Return the (X, Y) coordinate for the center point of the cell that contains the specified text.  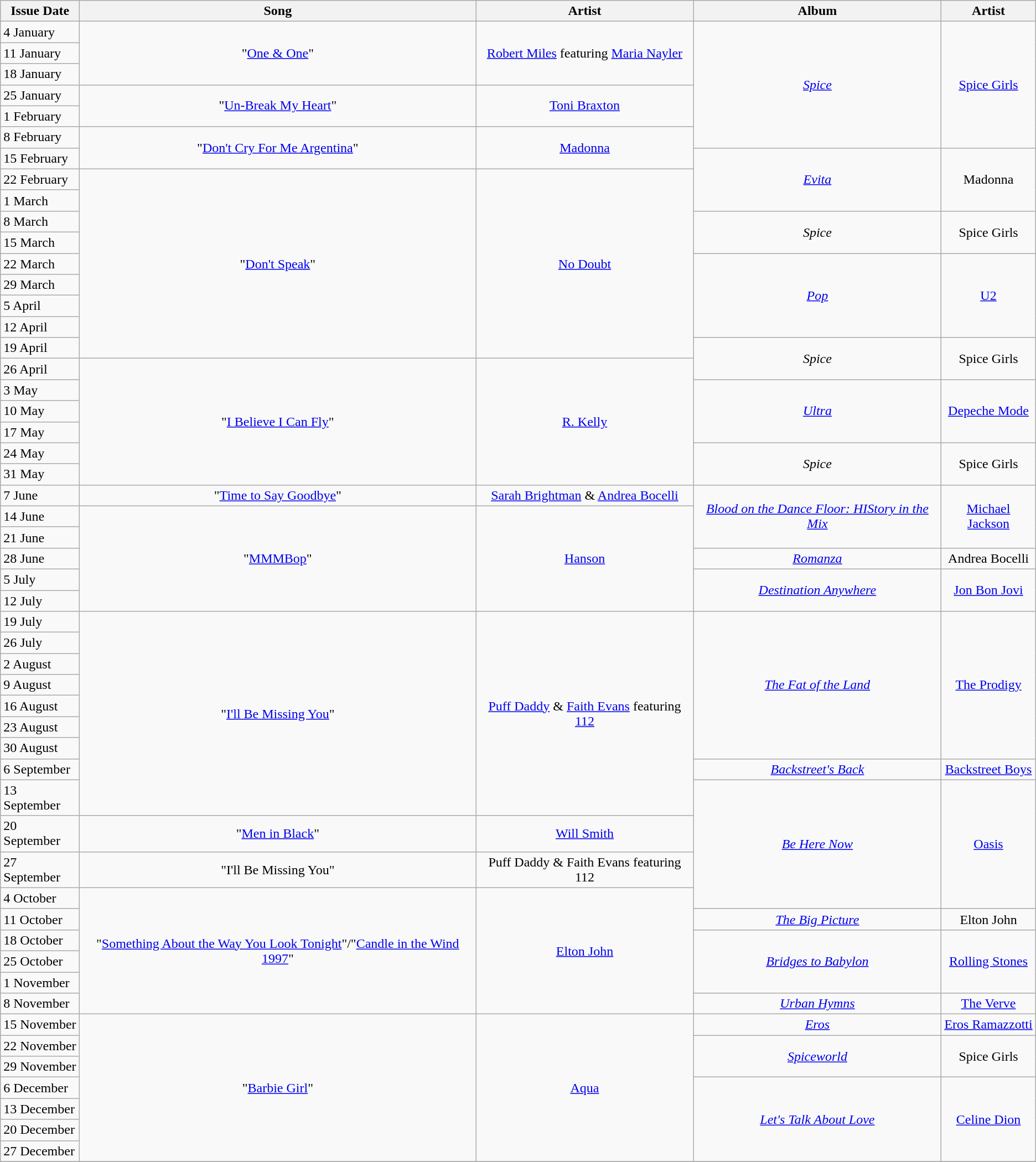
15 February (40, 158)
15 March (40, 242)
1 March (40, 200)
19 April (40, 348)
22 February (40, 179)
25 January (40, 95)
"Barbie Girl" (278, 1088)
Toni Braxton (584, 106)
Romanza (817, 558)
27 September (40, 870)
21 June (40, 537)
Jon Bon Jovi (988, 590)
Bridges to Babylon (817, 961)
20 September (40, 833)
Blood on the Dance Floor: HIStory in the Mix (817, 516)
The Verve (988, 1004)
23 August (40, 727)
"Don't Speak" (278, 263)
13 December (40, 1109)
Song (278, 11)
U2 (988, 295)
Album (817, 11)
Oasis (988, 844)
The Big Picture (817, 919)
8 February (40, 137)
"Something About the Way You Look Tonight"/"Candle in the Wind 1997" (278, 951)
Urban Hymns (817, 1004)
Eros Ramazzotti (988, 1025)
"One & One" (278, 53)
1 February (40, 116)
25 October (40, 961)
8 March (40, 221)
"MMMBop" (278, 558)
18 October (40, 940)
"Don't Cry For Me Argentina" (278, 148)
14 June (40, 516)
Sarah Brightman & Andrea Bocelli (584, 495)
26 July (40, 643)
Andrea Bocelli (988, 558)
6 September (40, 769)
Let's Talk About Love (817, 1119)
3 May (40, 390)
Ultra (817, 411)
Evita (817, 179)
Aqua (584, 1088)
Hanson (584, 558)
29 November (40, 1067)
15 November (40, 1025)
22 March (40, 264)
6 December (40, 1088)
"I Believe I Can Fly" (278, 422)
Michael Jackson (988, 516)
Will Smith (584, 833)
"Un-Break My Heart" (278, 106)
Celine Dion (988, 1119)
7 June (40, 495)
13 September (40, 798)
12 July (40, 600)
5 April (40, 306)
Spiceworld (817, 1056)
The Prodigy (988, 685)
4 January (40, 32)
1 November (40, 982)
30 August (40, 748)
Be Here Now (817, 844)
18 January (40, 74)
Backstreet's Back (817, 769)
17 May (40, 432)
No Doubt (584, 263)
22 November (40, 1046)
27 December (40, 1151)
31 May (40, 474)
"Men in Black" (278, 833)
4 October (40, 898)
29 March (40, 285)
8 November (40, 1004)
24 May (40, 453)
Eros (817, 1025)
Rolling Stones (988, 961)
19 July (40, 622)
R. Kelly (584, 422)
11 January (40, 53)
Robert Miles featuring Maria Nayler (584, 53)
11 October (40, 919)
28 June (40, 558)
Issue Date (40, 11)
Depeche Mode (988, 411)
26 April (40, 369)
12 April (40, 327)
Destination Anywhere (817, 590)
9 August (40, 685)
Backstreet Boys (988, 769)
2 August (40, 664)
5 July (40, 579)
16 August (40, 706)
"Time to Say Goodbye" (278, 495)
Pop (817, 295)
20 December (40, 1130)
The Fat of the Land (817, 685)
10 May (40, 411)
